Extract the (x, y) coordinate from the center of the cell holding the provided text.  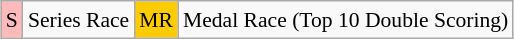
Medal Race (Top 10 Double Scoring) (346, 20)
MR (156, 20)
S (12, 20)
Series Race (78, 20)
